Pinpoint the cell where the given text exists, returning its (X, Y) midpoint coordinate. 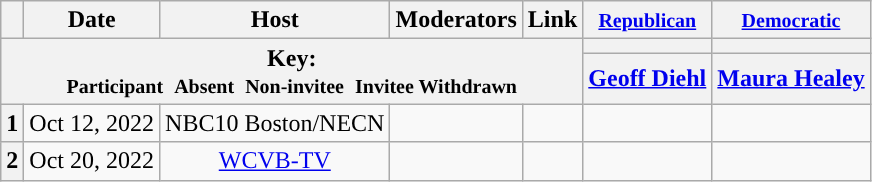
Link (552, 20)
2 (12, 161)
Oct 20, 2022 (92, 161)
Democratic (791, 20)
Geoff Diehl (648, 78)
Host (275, 20)
Date (92, 20)
Moderators (456, 20)
Republican (648, 20)
WCVB-TV (275, 161)
NBC10 Boston/NECN (275, 123)
Oct 12, 2022 (92, 123)
Maura Healey (791, 78)
1 (12, 123)
Key: Participant Absent Non-invitee Invitee Withdrawn (292, 72)
